For the text-containing cell, return its midpoint in [X, Y] coordinate format. 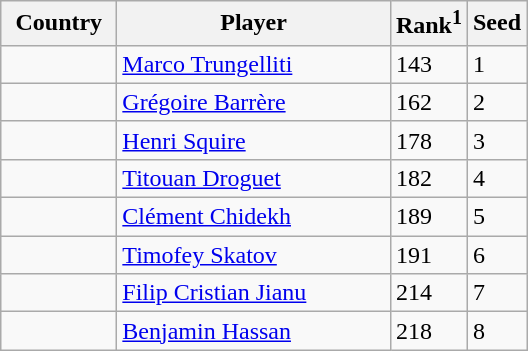
Benjamin Hassan [254, 331]
Country [59, 24]
218 [428, 331]
182 [428, 178]
4 [496, 178]
162 [428, 102]
Clément Chidekh [254, 217]
191 [428, 255]
Marco Trungelliti [254, 64]
178 [428, 140]
Henri Squire [254, 140]
3 [496, 140]
5 [496, 217]
Filip Cristian Jianu [254, 293]
Seed [496, 24]
7 [496, 293]
1 [496, 64]
214 [428, 293]
Titouan Droguet [254, 178]
6 [496, 255]
2 [496, 102]
8 [496, 331]
Player [254, 24]
Grégoire Barrère [254, 102]
Timofey Skatov [254, 255]
Rank1 [428, 24]
189 [428, 217]
143 [428, 64]
